Output the [X, Y] coordinate of the center of the cell containing the given text.  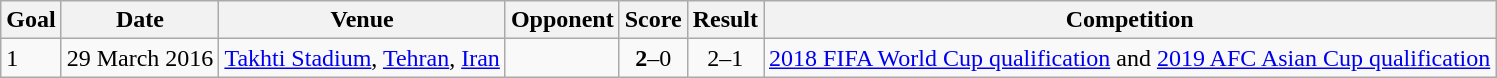
Venue [362, 20]
Goal [31, 20]
Date [140, 20]
Score [653, 20]
2–1 [725, 58]
2–0 [653, 58]
Result [725, 20]
Takhti Stadium, Tehran, Iran [362, 58]
Competition [1130, 20]
Opponent [562, 20]
1 [31, 58]
2018 FIFA World Cup qualification and 2019 AFC Asian Cup qualification [1130, 58]
29 March 2016 [140, 58]
